Identify which cell holds the provided text, then report its (X, Y) central coordinate. 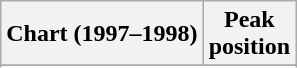
Peakposition (249, 34)
Chart (1997–1998) (102, 34)
